Identify which cell holds the provided text, then report its [X, Y] central coordinate. 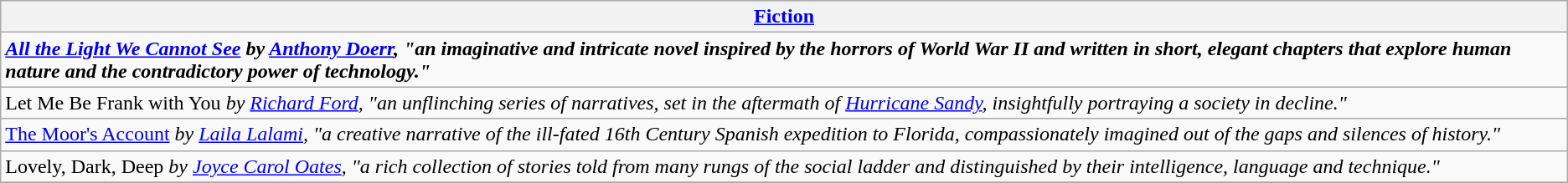
Fiction [784, 17]
